From the cell containing the given text, extract its center point as [x, y] coordinate. 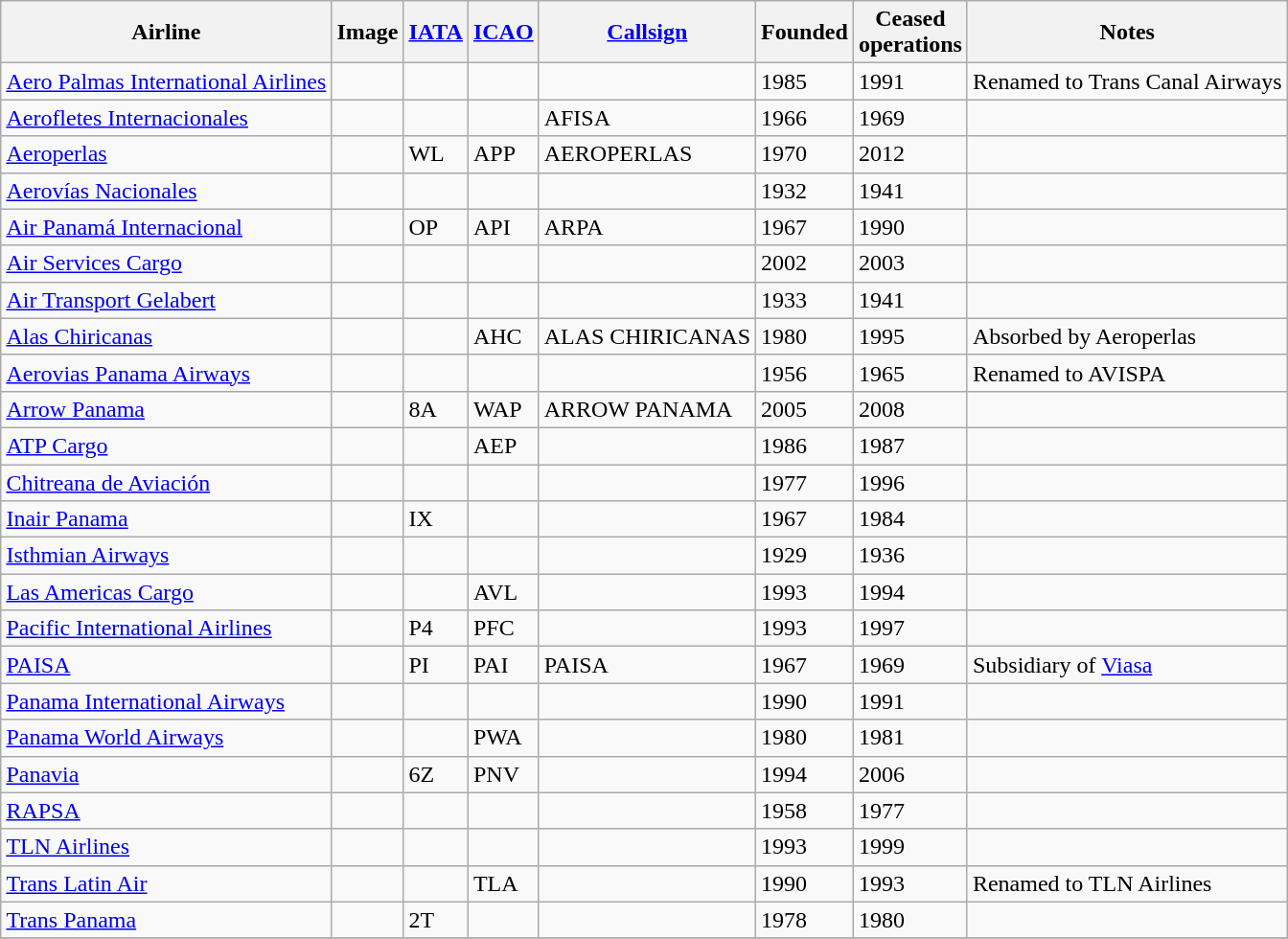
Founded [805, 33]
Aerovías Nacionales [167, 191]
1970 [805, 154]
Renamed to AVISPA [1127, 373]
Aeroperlas [167, 154]
AEP [503, 446]
Image [368, 33]
P4 [436, 629]
1996 [910, 482]
1986 [805, 446]
1936 [910, 556]
Isthmian Airways [167, 556]
OP [436, 227]
Air Transport Gelabert [167, 300]
AFISA [647, 118]
Air Services Cargo [167, 263]
ARROW PANAMA [647, 409]
1984 [910, 519]
ALAS CHIRICANAS [647, 336]
1966 [805, 118]
PNV [503, 774]
WL [436, 154]
Aero Palmas International Airlines [167, 81]
1985 [805, 81]
Absorbed by Aeroperlas [1127, 336]
Chitreana de Aviación [167, 482]
2005 [805, 409]
1958 [805, 811]
1978 [805, 920]
PWA [503, 738]
ATP Cargo [167, 446]
1981 [910, 738]
PFC [503, 629]
PI [436, 665]
Trans Latin Air [167, 883]
APP [503, 154]
Pacific International Airlines [167, 629]
WAP [503, 409]
2T [436, 920]
Aerovias Panama Airways [167, 373]
1956 [805, 373]
Inair Panama [167, 519]
8A [436, 409]
API [503, 227]
TLA [503, 883]
ARPA [647, 227]
Panama World Airways [167, 738]
IATA [436, 33]
Alas Chiricanas [167, 336]
Ceasedoperations [910, 33]
Renamed to Trans Canal Airways [1127, 81]
AEROPERLAS [647, 154]
1965 [910, 373]
2003 [910, 263]
1995 [910, 336]
Renamed to TLN Airlines [1127, 883]
1997 [910, 629]
ICAO [503, 33]
Las Americas Cargo [167, 592]
1933 [805, 300]
1929 [805, 556]
1932 [805, 191]
AHC [503, 336]
RAPSA [167, 811]
Air Panamá Internacional [167, 227]
AVL [503, 592]
6Z [436, 774]
TLN Airlines [167, 847]
Airline [167, 33]
1987 [910, 446]
Aerofletes Internacionales [167, 118]
2002 [805, 263]
Panama International Airways [167, 701]
1999 [910, 847]
PAI [503, 665]
Arrow Panama [167, 409]
Subsidiary of Viasa [1127, 665]
Notes [1127, 33]
2006 [910, 774]
2008 [910, 409]
Trans Panama [167, 920]
Panavia [167, 774]
2012 [910, 154]
IX [436, 519]
Callsign [647, 33]
